Locate the cell with the specified text and output its [X, Y] center coordinate. 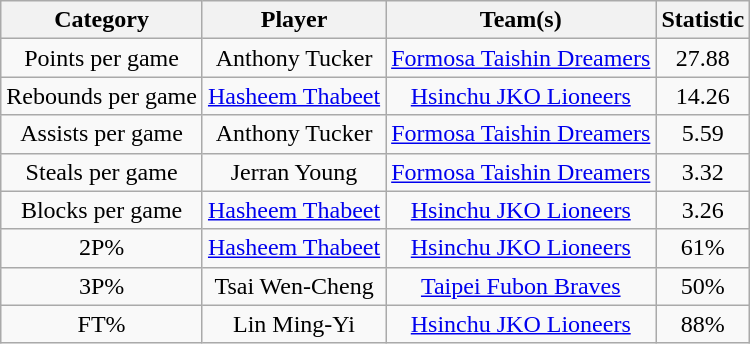
3P% [102, 286]
Blocks per game [102, 210]
27.88 [703, 58]
Steals per game [102, 172]
Points per game [102, 58]
Jerran Young [294, 172]
2P% [102, 248]
Tsai Wen-Cheng [294, 286]
Lin Ming-Yi [294, 324]
Rebounds per game [102, 96]
3.32 [703, 172]
3.26 [703, 210]
Player [294, 20]
14.26 [703, 96]
Category [102, 20]
Assists per game [102, 134]
88% [703, 324]
FT% [102, 324]
Taipei Fubon Braves [521, 286]
61% [703, 248]
Team(s) [521, 20]
Statistic [703, 20]
50% [703, 286]
5.59 [703, 134]
